Extract the (x, y) coordinate from the center of the cell holding the provided text.  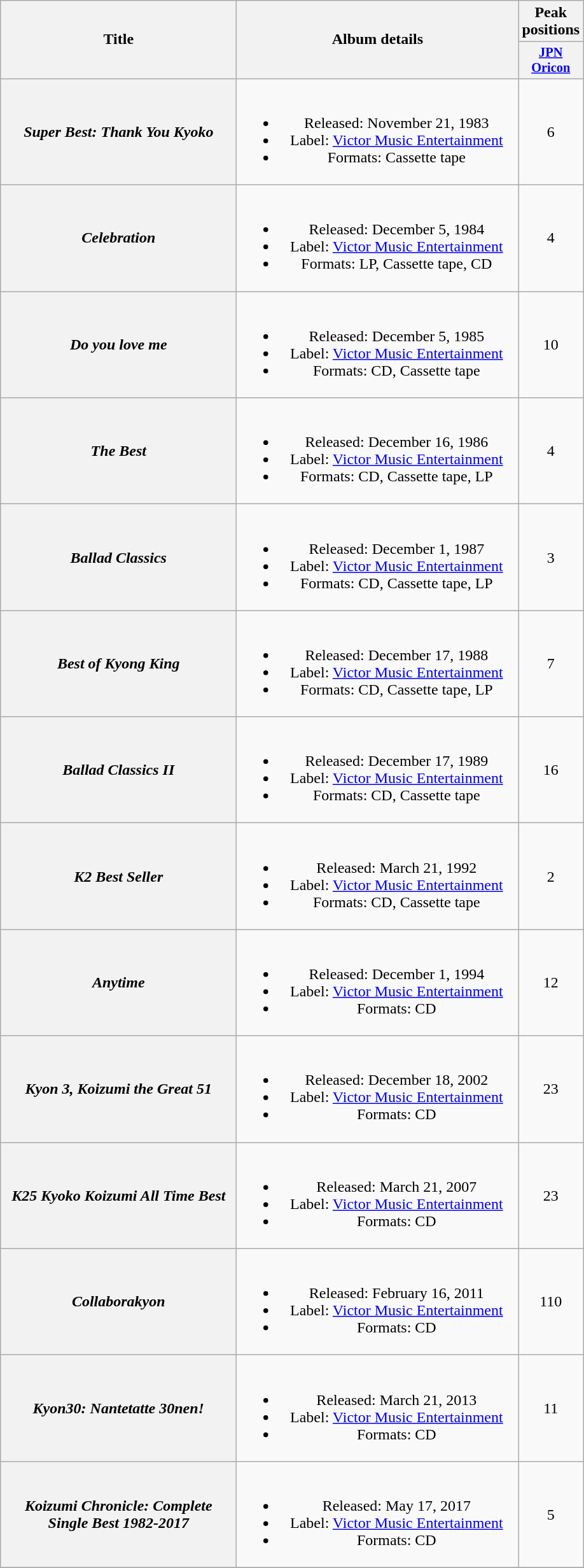
JPNOricon (551, 60)
Ballad Classics (118, 558)
10 (551, 345)
2 (551, 876)
Released: November 21, 1983Label: Victor Music EntertainmentFormats: Cassette tape (378, 131)
Released: May 17, 2017Label: Victor Music EntertainmentFormats: CD (378, 1514)
Koizumi Chronicle: Complete Single Best 1982-2017 (118, 1514)
Released: December 16, 1986Label: Victor Music EntertainmentFormats: CD, Cassette tape, LP (378, 451)
110 (551, 1301)
11 (551, 1408)
5 (551, 1514)
3 (551, 558)
Best of Kyong King (118, 663)
Released: December 18, 2002Label: Victor Music EntertainmentFormats: CD (378, 1089)
Title (118, 39)
Released: March 21, 2013Label: Victor Music EntertainmentFormats: CD (378, 1408)
Kyon 3, Koizumi the Great 51 (118, 1089)
The Best (118, 451)
Super Best: Thank You Kyoko (118, 131)
Do you love me (118, 345)
Released: December 1, 1987Label: Victor Music EntertainmentFormats: CD, Cassette tape, LP (378, 558)
Peak positions (551, 22)
Collaborakyon (118, 1301)
Released: December 1, 1994Label: Victor Music EntertainmentFormats: CD (378, 983)
6 (551, 131)
Album details (378, 39)
16 (551, 770)
Released: December 17, 1988Label: Victor Music EntertainmentFormats: CD, Cassette tape, LP (378, 663)
K2 Best Seller (118, 876)
Ballad Classics II (118, 770)
Released: December 5, 1985Label: Victor Music EntertainmentFormats: CD, Cassette tape (378, 345)
Kyon30: Nantetatte 30nen! (118, 1408)
Released: March 21, 1992Label: Victor Music EntertainmentFormats: CD, Cassette tape (378, 876)
K25 Kyoko Koizumi All Time Best (118, 1196)
Released: December 5, 1984Label: Victor Music EntertainmentFormats: LP, Cassette tape, CD (378, 238)
12 (551, 983)
Released: December 17, 1989Label: Victor Music EntertainmentFormats: CD, Cassette tape (378, 770)
Released: March 21, 2007Label: Victor Music EntertainmentFormats: CD (378, 1196)
7 (551, 663)
Released: February 16, 2011Label: Victor Music EntertainmentFormats: CD (378, 1301)
Celebration (118, 238)
Anytime (118, 983)
